Extract the [x, y] coordinate from the center of the cell holding the provided text.  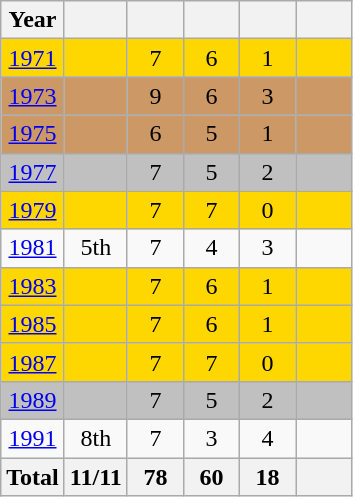
8th [96, 438]
1975 [33, 134]
1971 [33, 58]
18 [268, 477]
1973 [33, 96]
1979 [33, 210]
Year [33, 20]
5th [96, 248]
Total [33, 477]
9 [155, 96]
1983 [33, 286]
1989 [33, 400]
1981 [33, 248]
60 [211, 477]
78 [155, 477]
11/11 [96, 477]
1977 [33, 172]
1991 [33, 438]
1985 [33, 324]
1987 [33, 362]
